Identify which cell holds the provided text, then report its (X, Y) central coordinate. 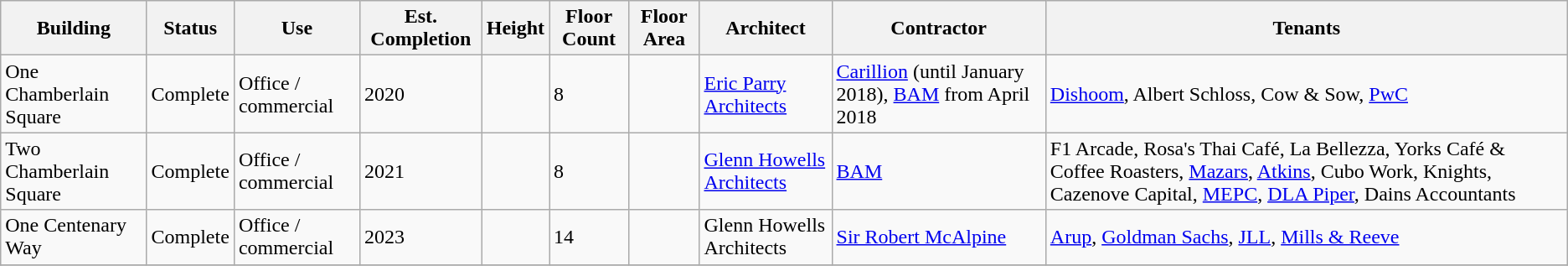
2021 (420, 171)
Arup, Goldman Sachs, JLL, Mills & Reeve (1307, 237)
Tenants (1307, 29)
Contractor (938, 29)
Floor Count (590, 29)
Floor Area (664, 29)
Status (190, 29)
Carillion (until January 2018), BAM from April 2018 (938, 94)
2023 (420, 237)
Building (74, 29)
One Centenary Way (74, 237)
Dishoom, Albert Schloss, Cow & Sow, PwC (1307, 94)
Sir Robert McAlpine (938, 237)
Eric Parry Architects (766, 94)
Est. Completion (420, 29)
One Chamberlain Square (74, 94)
Use (297, 29)
Two Chamberlain Square (74, 171)
Architect (766, 29)
2020 (420, 94)
14 (590, 237)
Height (515, 29)
BAM (938, 171)
